Detect which cell encompasses the target text, then output its (x, y) center coordinate. 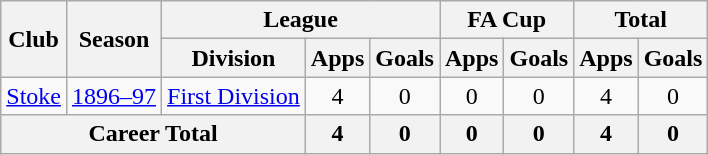
1896–97 (114, 96)
Division (234, 58)
Total (641, 20)
First Division (234, 96)
Career Total (154, 134)
League (301, 20)
Season (114, 39)
FA Cup (507, 20)
Club (34, 39)
Stoke (34, 96)
